Return (X, Y) of the center of cell containing provided text 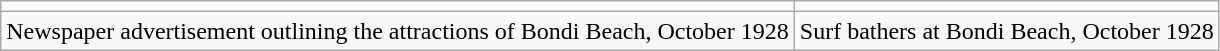
Surf bathers at Bondi Beach, October 1928 (1006, 31)
Newspaper advertisement outlining the attractions of Bondi Beach, October 1928 (398, 31)
